From the cell containing the given text, extract its center point as (x, y) coordinate. 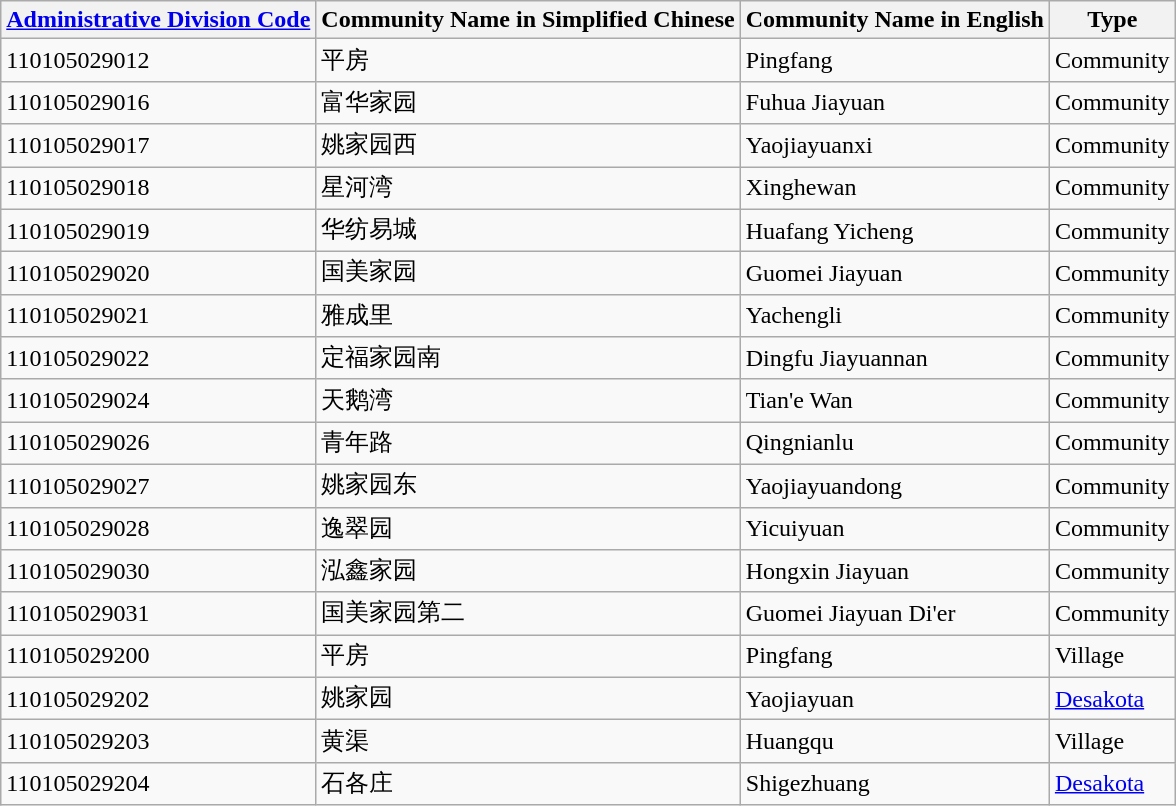
110105029016 (158, 102)
姚家园东 (528, 486)
110105029022 (158, 358)
Tian'e Wan (894, 400)
Hongxin Jiayuan (894, 572)
Fuhua Jiayuan (894, 102)
国美家园第二 (528, 614)
110105029017 (158, 146)
泓鑫家园 (528, 572)
Community Name in Simplified Chinese (528, 20)
Qingnianlu (894, 444)
富华家园 (528, 102)
Guomei Jiayuan Di'er (894, 614)
Yaojiayuan (894, 698)
110105029200 (158, 656)
天鹅湾 (528, 400)
Dingfu Jiayuannan (894, 358)
110105029203 (158, 742)
110105029019 (158, 230)
110105029028 (158, 528)
黄渠 (528, 742)
星河湾 (528, 188)
110105029012 (158, 60)
Huangqu (894, 742)
110105029030 (158, 572)
Administrative Division Code (158, 20)
姚家园西 (528, 146)
110105029202 (158, 698)
华纺易城 (528, 230)
110105029031 (158, 614)
Huafang Yicheng (894, 230)
Xinghewan (894, 188)
Yicuiyuan (894, 528)
石各庄 (528, 784)
青年路 (528, 444)
国美家园 (528, 274)
Yaojiayuanxi (894, 146)
110105029018 (158, 188)
Yachengli (894, 316)
Community Name in English (894, 20)
雅成里 (528, 316)
Yaojiayuandong (894, 486)
110105029021 (158, 316)
110105029026 (158, 444)
姚家园 (528, 698)
110105029020 (158, 274)
Shigezhuang (894, 784)
Guomei Jiayuan (894, 274)
110105029027 (158, 486)
Type (1112, 20)
110105029204 (158, 784)
110105029024 (158, 400)
逸翠园 (528, 528)
定福家园南 (528, 358)
